Provide the [X, Y] coordinate of the cell's center where the given text is located.  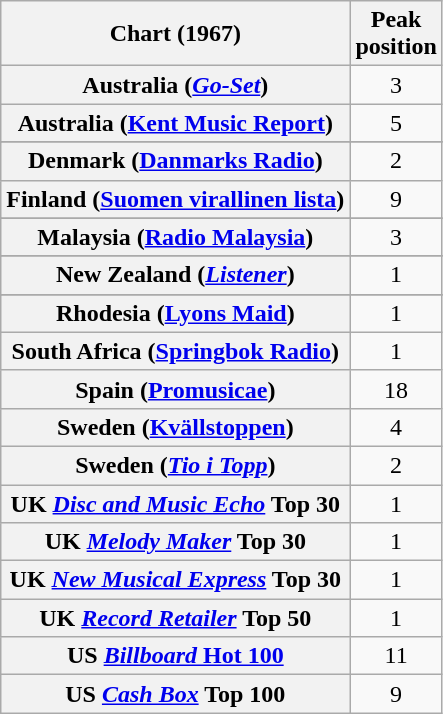
Australia (Go-Set) [176, 85]
18 [396, 389]
UK Disc and Music Echo Top 30 [176, 503]
UK Record Retailer Top 50 [176, 618]
UK Melody Maker Top 30 [176, 542]
New Zealand (Listener) [176, 275]
4 [396, 427]
Sweden (Kvällstoppen) [176, 427]
11 [396, 656]
Finland (Suomen virallinen lista) [176, 199]
US Cash Box Top 100 [176, 694]
Denmark (Danmarks Radio) [176, 161]
Rhodesia (Lyons Maid) [176, 313]
US Billboard Hot 100 [176, 656]
Peakposition [396, 34]
UK New Musical Express Top 30 [176, 580]
Sweden (Tio i Topp) [176, 465]
5 [396, 123]
Spain (Promusicae) [176, 389]
Malaysia (Radio Malaysia) [176, 237]
Australia (Kent Music Report) [176, 123]
Chart (1967) [176, 34]
South Africa (Springbok Radio) [176, 351]
